Search for the cell housing the specified text and yield its [x, y] center coordinate. 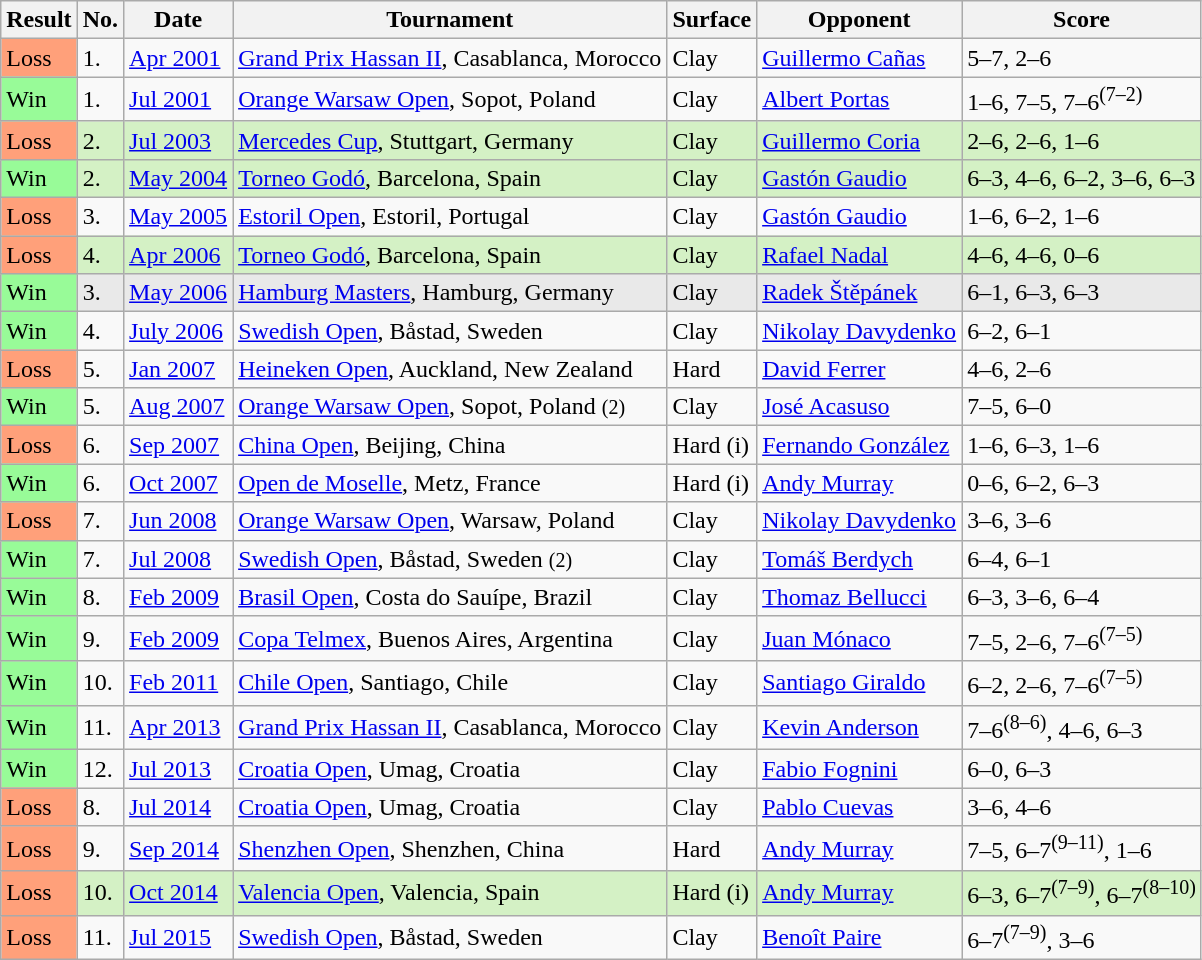
3–6, 3–6 [1082, 521]
6–2, 6–1 [1082, 331]
2–6, 2–6, 1–6 [1082, 140]
Apr 2006 [178, 255]
Jun 2008 [178, 521]
Santiago Giraldo [860, 684]
Orange Warsaw Open, Warsaw, Poland [450, 521]
Score [1082, 20]
0–6, 6–2, 6–3 [1082, 483]
3–6, 4–6 [1082, 807]
Sep 2007 [178, 445]
Apr 2001 [178, 58]
Albert Portas [860, 100]
Brasil Open, Costa do Sauípe, Brazil [450, 597]
Fernando González [860, 445]
1–6, 6–3, 1–6 [1082, 445]
Valencia Open, Valencia, Spain [450, 894]
Open de Moselle, Metz, France [450, 483]
May 2006 [178, 293]
6–4, 6–1 [1082, 559]
Jan 2007 [178, 369]
Oct 2014 [178, 894]
Orange Warsaw Open, Sopot, Poland [450, 100]
Hamburg Masters, Hamburg, Germany [450, 293]
David Ferrer [860, 369]
Jul 2001 [178, 100]
Kevin Anderson [860, 728]
6–3, 4–6, 6–2, 3–6, 6–3 [1082, 178]
1–6, 6–2, 1–6 [1082, 217]
Estoril Open, Estoril, Portugal [450, 217]
Pablo Cuevas [860, 807]
Guillermo Cañas [860, 58]
Mercedes Cup, Stuttgart, Germany [450, 140]
Heineken Open, Auckland, New Zealand [450, 369]
Tournament [450, 20]
Copa Telmex, Buenos Aires, Argentina [450, 638]
6–0, 6–3 [1082, 769]
6–3, 3–6, 6–4 [1082, 597]
May 2005 [178, 217]
4–6, 4–6, 0–6 [1082, 255]
No. [100, 20]
Rafael Nadal [860, 255]
Jul 2014 [178, 807]
Feb 2011 [178, 684]
Jul 2008 [178, 559]
Shenzhen Open, Shenzhen, China [450, 848]
Guillermo Coria [860, 140]
6–1, 6–3, 6–3 [1082, 293]
Date [178, 20]
Surface [712, 20]
Aug 2007 [178, 407]
Juan Mónaco [860, 638]
Orange Warsaw Open, Sopot, Poland (2) [450, 407]
6–3, 6–7(7–9), 6–7(8–10) [1082, 894]
4–6, 2–6 [1082, 369]
Benoît Paire [860, 938]
6–7(7–9), 3–6 [1082, 938]
Fabio Fognini [860, 769]
5–7, 2–6 [1082, 58]
7–5, 6–0 [1082, 407]
May 2004 [178, 178]
Swedish Open, Båstad, Sweden (2) [450, 559]
Oct 2007 [178, 483]
Chile Open, Santiago, Chile [450, 684]
Apr 2013 [178, 728]
Opponent [860, 20]
Radek Štěpánek [860, 293]
Jul 2003 [178, 140]
1–6, 7–5, 7–6(7–2) [1082, 100]
July 2006 [178, 331]
Tomáš Berdych [860, 559]
Thomaz Bellucci [860, 597]
José Acasuso [860, 407]
6–2, 2–6, 7–6(7–5) [1082, 684]
7–6(8–6), 4–6, 6–3 [1082, 728]
China Open, Beijing, China [450, 445]
Jul 2013 [178, 769]
12. [100, 769]
Result [39, 20]
Sep 2014 [178, 848]
7–5, 6–7(9–11), 1–6 [1082, 848]
Jul 2015 [178, 938]
7–5, 2–6, 7–6(7–5) [1082, 638]
